Return the (X, Y) coordinate for the center point of the cell that contains the specified text.  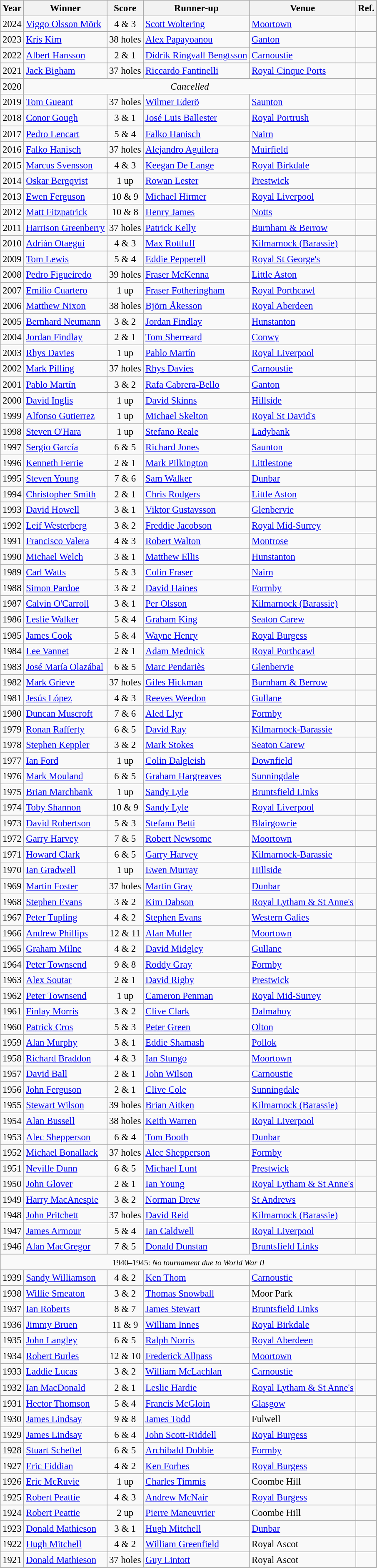
12 & 11 (125, 933)
Christopher Smith (65, 494)
William Greenfield (197, 1544)
John Pritchett (65, 1215)
Stuart Scheftel (65, 1450)
Leslie Hardie (197, 1387)
1976 (12, 776)
1960 (12, 1027)
Aled Llyr (197, 714)
2004 (12, 337)
Olton (302, 1027)
Cameron Penman (197, 996)
Richard Braddon (65, 1059)
Clive Cole (197, 1090)
Ewen Ferguson (65, 196)
1968 (12, 902)
José María Olazábal (65, 667)
2005 (12, 322)
Matt Fitzpatrick (65, 212)
1924 (12, 1513)
2011 (12, 228)
1923 (12, 1529)
Conwy (302, 337)
2015 (12, 165)
1984 (12, 651)
Martin Foster (65, 886)
Marcus Svensson (65, 165)
1992 (12, 526)
Mark Stokes (197, 745)
1928 (12, 1450)
Ian Gradwell (65, 871)
Viktor Gustavsson (197, 510)
2022 (12, 55)
William Innes (197, 1325)
2003 (12, 353)
Pedro Lencart (65, 134)
Ralph Norris (197, 1340)
David Skinns (197, 400)
Scott Woltering (197, 24)
1939 (12, 1278)
Simon Pardoe (65, 588)
Montrose (302, 541)
Jack Bigham (65, 71)
David Ball (65, 1074)
Kim Dabson (197, 902)
Winner (65, 8)
Bernhard Neumann (65, 322)
1947 (12, 1231)
Venue (302, 8)
Chris Rodgers (197, 494)
Alan Muller (197, 933)
2006 (12, 306)
1936 (12, 1325)
1926 (12, 1482)
Emilio Cuartero (65, 291)
Riccardo Fantinelli (197, 71)
Cancelled (190, 87)
Wayne Henry (197, 635)
John Glover (65, 1184)
1985 (12, 635)
2009 (12, 259)
Royal St David's (302, 416)
Alex Soutar (65, 980)
Matthew Ellis (197, 557)
2008 (12, 275)
Matthew Nixon (65, 306)
1933 (12, 1372)
1961 (12, 1011)
James Stewart (197, 1309)
David Midgley (197, 949)
Finlay Morris (65, 1011)
1981 (12, 698)
Score (125, 8)
Ronan Rafferty (65, 729)
1997 (12, 447)
Albert Hansson (65, 55)
Stefano Reale (197, 432)
1951 (12, 1168)
1993 (12, 510)
1990 (12, 557)
José Luis Ballester (197, 118)
2014 (12, 181)
2010 (12, 243)
1952 (12, 1152)
Richard Jones (197, 447)
Dalmahoy (302, 1011)
1922 (12, 1544)
Ian Stungo (197, 1059)
Fulwell (302, 1419)
1929 (12, 1435)
Per Olsson (197, 604)
Tom Gueant (65, 102)
Littlestone (302, 463)
1987 (12, 604)
Downfield (302, 760)
Eddie Shamash (197, 1043)
2018 (12, 118)
Alan Murphy (65, 1043)
1966 (12, 933)
1925 (12, 1497)
Willie Smeaton (65, 1294)
Mark Pilling (65, 369)
Michael Welch (65, 557)
Alejandro Aguilera (197, 149)
Mark Grieve (65, 682)
Björn Åkesson (197, 306)
Leif Westerberg (65, 526)
1948 (12, 1215)
1982 (12, 682)
1964 (12, 964)
Viggo Olsson Mörk (65, 24)
Calvin O'Carroll (65, 604)
10 & 8 (125, 212)
Adam Mednick (197, 651)
1965 (12, 949)
1940–1945: No tournament due to World War II (189, 1262)
2013 (12, 196)
Ian MacDonald (65, 1387)
2012 (12, 212)
Oskar Bergqvist (65, 181)
1998 (12, 432)
Patrick Kelly (197, 228)
Harry MacAnespie (65, 1199)
Michael Bonallack (65, 1152)
David Rigby (197, 980)
2019 (12, 102)
1932 (12, 1387)
Year (12, 8)
1978 (12, 745)
1962 (12, 996)
Max Rottluff (197, 243)
St Andrews (302, 1199)
Patrick Cros (65, 1027)
Ewen Murray (197, 871)
2000 (12, 400)
1996 (12, 463)
8 & 7 (125, 1309)
1959 (12, 1043)
Pedro Figueiredo (65, 275)
Andrew Phillips (65, 933)
2020 (12, 87)
Rowan Lester (197, 181)
1938 (12, 1294)
Rafa Cabrera-Bello (197, 384)
Brian Marchbank (65, 792)
2024 (12, 24)
Alan Bussell (65, 1121)
John Ferguson (65, 1090)
1995 (12, 479)
1963 (12, 980)
Stefano Betti (197, 823)
1999 (12, 416)
1935 (12, 1340)
Michael Lunt (197, 1168)
Graham Hargreaves (197, 776)
Henry James (197, 212)
Norman Drew (197, 1199)
1937 (12, 1309)
David Reid (197, 1215)
Giles Hickman (197, 682)
Eric McRuvie (65, 1482)
Steven O'Hara (65, 432)
1975 (12, 792)
Muirfield (302, 149)
11 & 9 (125, 1325)
Harrison Greenberry (65, 228)
Roddy Gray (197, 964)
Peter Tupling (65, 917)
2002 (12, 369)
1955 (12, 1105)
Robert Newsome (197, 839)
1973 (12, 823)
John Scott-Riddell (197, 1435)
David Haines (197, 588)
Marc Pendariès (197, 667)
Andrew McNair (197, 1497)
1949 (12, 1199)
Royal St George's (302, 259)
2 up (125, 1513)
Clive Clark (197, 1011)
Sergio García (65, 447)
Reeves Weedon (197, 698)
Graham Milne (65, 949)
James Todd (197, 1419)
Ladybank (302, 432)
Laddie Lucas (65, 1372)
Western Galies (302, 917)
Pierre Maneuvrier (197, 1513)
Steven Young (65, 479)
Robert Walton (197, 541)
James Armour (65, 1231)
Howard Clark (65, 855)
Hector Thomson (65, 1403)
Thomas Snowball (197, 1294)
1934 (12, 1356)
Eric Fiddian (65, 1466)
1967 (12, 917)
Mark Pilkington (197, 463)
1930 (12, 1419)
Graham King (197, 620)
John Langley (65, 1340)
Michael Skelton (197, 416)
Neville Dunn (65, 1168)
Francis McGloin (197, 1403)
1972 (12, 839)
1931 (12, 1403)
David Robertson (65, 823)
Didrik Ringvall Bengtsson (197, 55)
1954 (12, 1121)
Michael Hirmer (197, 196)
Duncan Muscroft (65, 714)
David Ray (197, 729)
Fraser McKenna (197, 275)
1983 (12, 667)
Pollok (302, 1043)
1946 (12, 1247)
1969 (12, 886)
Charles Timmis (197, 1482)
Kenneth Ferrie (65, 463)
David Inglis (65, 400)
1977 (12, 760)
1953 (12, 1137)
2017 (12, 134)
Mark Mouland (65, 776)
Peter Green (197, 1027)
1957 (12, 1074)
Moor Park (302, 1294)
Eddie Pepperell (197, 259)
Carl Watts (65, 572)
1979 (12, 729)
Frederick Allpass (197, 1356)
Ian Caldwell (197, 1231)
Leslie Walker (65, 620)
Royal Portrush (302, 118)
William McLachlan (197, 1372)
Notts (302, 212)
1921 (12, 1560)
1927 (12, 1466)
1988 (12, 588)
2007 (12, 291)
John Wilson (197, 1074)
1974 (12, 808)
Stephen Keppler (65, 745)
1986 (12, 620)
Ken Forbes (197, 1466)
Guy Lintott (197, 1560)
Sam Walker (197, 479)
1989 (12, 572)
James Cook (65, 635)
Donald Dunstan (197, 1247)
Alfonso Gutierrez (65, 416)
Ian Roberts (65, 1309)
Robert Burles (65, 1356)
Fraser Fotheringham (197, 291)
1994 (12, 494)
1971 (12, 855)
Runner-up (197, 8)
Keith Warren (197, 1121)
1958 (12, 1059)
1970 (12, 871)
Martin Gray (197, 886)
Jimmy Bruen (65, 1325)
Stewart Wilson (65, 1105)
12 & 10 (125, 1356)
2023 (12, 40)
Wilmer Ederö (197, 102)
Archibald Dobbie (197, 1450)
Brian Aitken (197, 1105)
2021 (12, 71)
Conor Gough (65, 118)
Francisco Valera (65, 541)
Colin Dalgleish (197, 760)
David Howell (65, 510)
1980 (12, 714)
Tom Sherreard (197, 337)
Freddie Jacobson (197, 526)
Adrián Otaegui (65, 243)
Kris Kim (65, 40)
1950 (12, 1184)
Ian Young (197, 1184)
Blairgowrie (302, 823)
1991 (12, 541)
Ken Thom (197, 1278)
2001 (12, 384)
Lee Vannet (65, 651)
2016 (12, 149)
Ian Ford (65, 760)
Ref. (366, 8)
Keegan De Lange (197, 165)
Royal Cinque Ports (302, 71)
Glasgow (302, 1403)
Toby Shannon (65, 808)
Tom Lewis (65, 259)
Jesús López (65, 698)
Alex Papayoanou (197, 40)
Alan MacGregor (65, 1247)
Tom Booth (197, 1137)
Colin Fraser (197, 572)
1956 (12, 1090)
Sandy Williamson (65, 1278)
